Identify which cell holds the provided text, then report its (x, y) central coordinate. 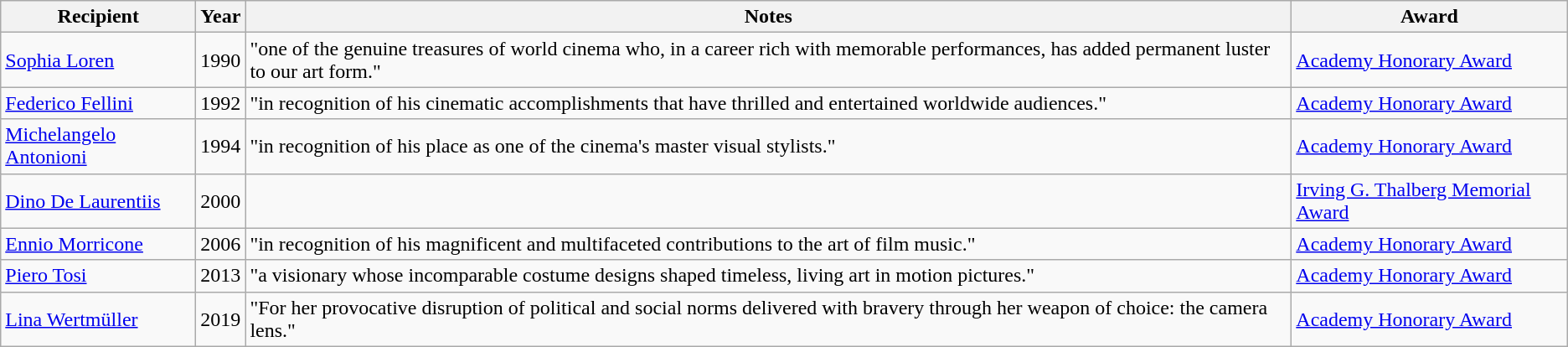
Dino De Laurentiis (99, 201)
2000 (221, 201)
Piero Tosi (99, 276)
1994 (221, 146)
2013 (221, 276)
Irving G. Thalberg Memorial Award (1429, 201)
"in recognition of his place as one of the cinema's master visual stylists." (769, 146)
"in recognition of his magnificent and multifaceted contributions to the art of film music." (769, 244)
"a visionary whose incomparable costume designs shaped timeless, living art in motion pictures." (769, 276)
Year (221, 17)
Ennio Morricone (99, 244)
"in recognition of his cinematic accomplishments that have thrilled and entertained worldwide audiences." (769, 103)
2019 (221, 319)
1992 (221, 103)
2006 (221, 244)
Federico Fellini (99, 103)
Award (1429, 17)
Michelangelo Antonioni (99, 146)
1990 (221, 60)
Notes (769, 17)
Sophia Loren (99, 60)
"one of the genuine treasures of world cinema who, in a career rich with memorable performances, has added permanent luster to our art form." (769, 60)
Recipient (99, 17)
Lina Wertmüller (99, 319)
"For her provocative disruption of political and social norms delivered with bravery through her weapon of choice: the camera lens." (769, 319)
